Output the [X, Y] coordinate of the center of the cell containing the given text.  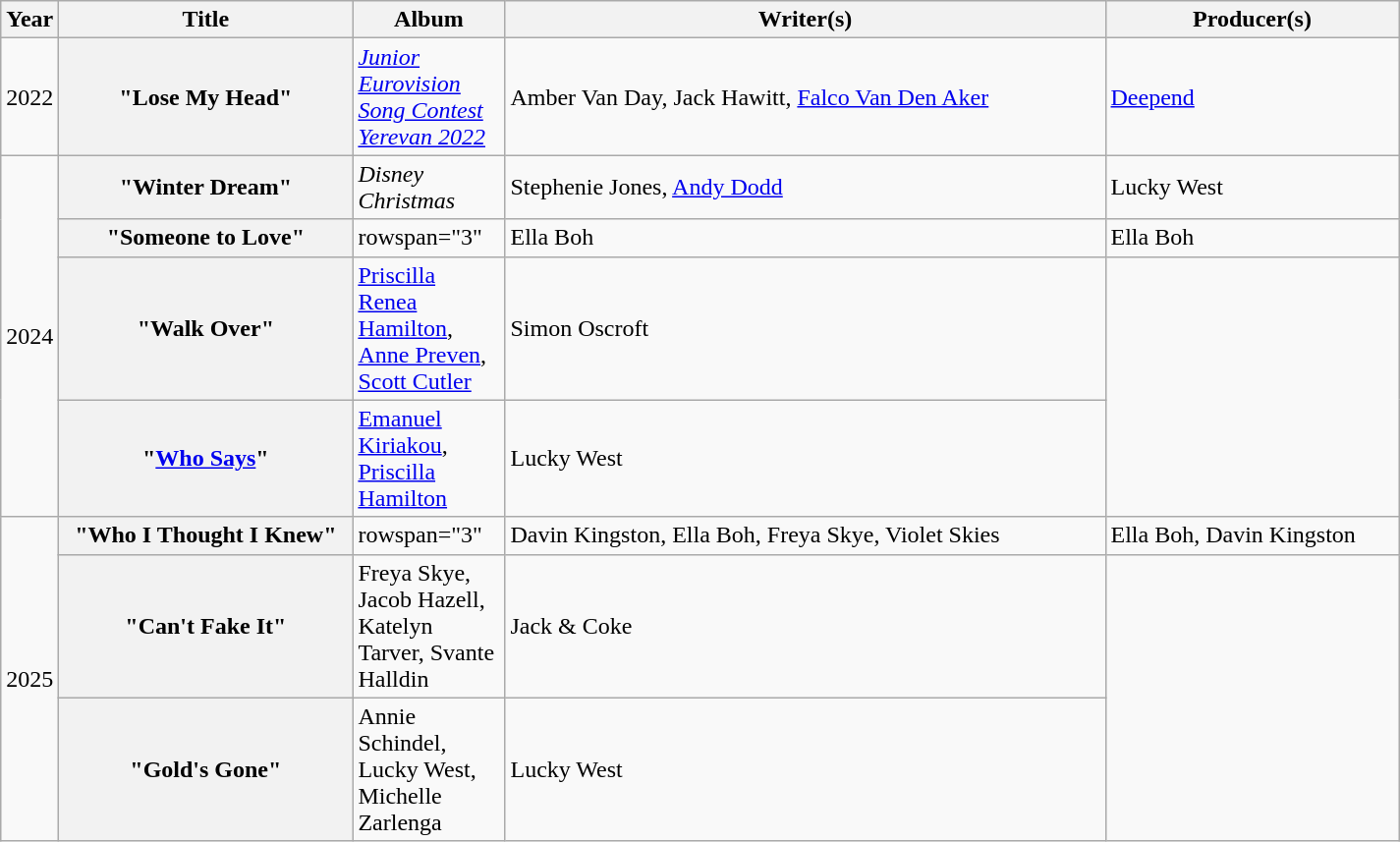
"Winter Dream" [206, 187]
"Who Says" [206, 458]
2024 [29, 336]
2022 [29, 96]
Freya Skye, Jacob Hazell, Katelyn Tarver, Svante Halldin [428, 626]
"Walk Over" [206, 328]
Ella Boh, Davin Kingston [1252, 535]
Deepend [1252, 96]
Annie Schindel, Lucky West, Michelle Zarlenga [428, 769]
Producer(s) [1252, 20]
"Can't Fake It" [206, 626]
2025 [29, 679]
Junior Eurovision Song Contest Yerevan 2022 [428, 96]
Writer(s) [806, 20]
Title [206, 20]
Davin Kingston, Ella Boh, Freya Skye, Violet Skies [806, 535]
"Lose My Head" [206, 96]
Album [428, 20]
Stephenie Jones, Andy Dodd [806, 187]
Priscilla Renea Hamilton, Anne Preven, Scott Cutler [428, 328]
"Who I Thought I Knew" [206, 535]
"Someone to Love" [206, 238]
Amber Van Day, Jack Hawitt, Falco Van Den Aker [806, 96]
Emanuel Kiriakou, Priscilla Hamilton [428, 458]
Simon Oscroft [806, 328]
"Gold's Gone" [206, 769]
Disney Christmas [428, 187]
Jack & Coke [806, 626]
Year [29, 20]
